Return the (X, Y) coordinate for the center point of the cell that contains the specified text.  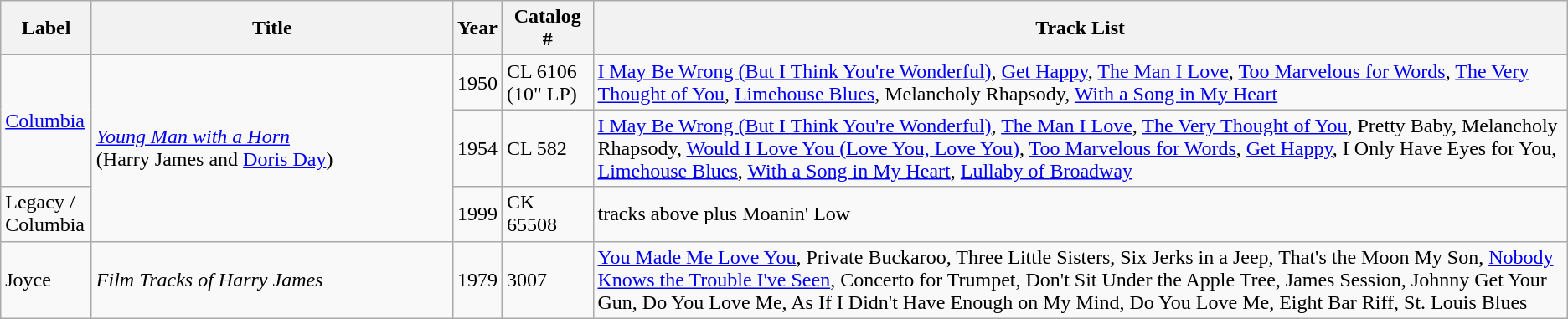
1950 (477, 82)
Title (271, 28)
Label (47, 28)
Legacy / Columbia (47, 214)
CL 6106(10" LP) (548, 82)
Track List (1081, 28)
3007 (548, 280)
Young Man with a Horn(Harry James and Doris Day) (271, 148)
Columbia (47, 121)
1999 (477, 214)
Film Tracks of Harry James (271, 280)
1979 (477, 280)
CL 582 (548, 148)
Catalog # (548, 28)
Joyce (47, 280)
CK 65508 (548, 214)
1954 (477, 148)
tracks above plus Moanin' Low (1081, 214)
Year (477, 28)
